From the cell containing the given text, extract its center point as [X, Y] coordinate. 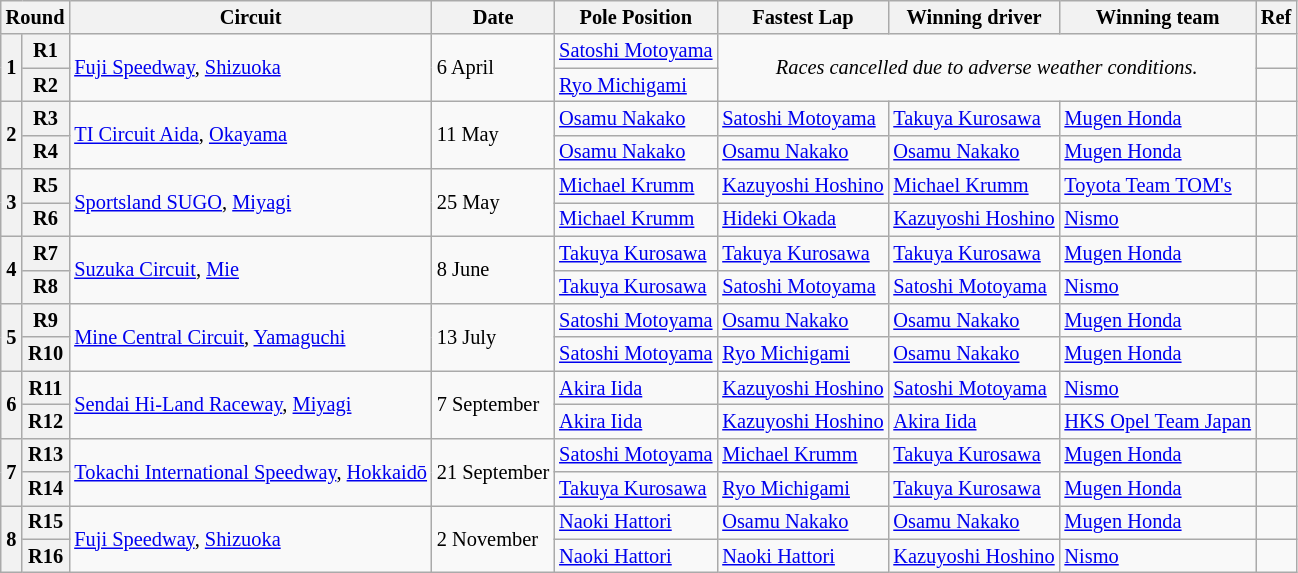
Winning driver [974, 17]
6 [12, 404]
Suzuka Circuit, Mie [250, 270]
R15 [46, 522]
R10 [46, 354]
7 September [493, 404]
21 September [493, 472]
TI Circuit Aida, Okayama [250, 134]
Hideki Okada [802, 219]
R11 [46, 388]
HKS Opel Team Japan [1158, 421]
Races cancelled due to adverse weather conditions. [986, 68]
Pole Position [636, 17]
7 [12, 472]
Sportsland SUGO, Miyagi [250, 202]
R4 [46, 152]
R14 [46, 489]
R6 [46, 219]
2 [12, 134]
R3 [46, 118]
Date [493, 17]
4 [12, 270]
8 [12, 538]
R16 [46, 556]
R2 [46, 85]
Mine Central Circuit, Yamaguchi [250, 336]
R12 [46, 421]
R13 [46, 455]
5 [12, 336]
3 [12, 202]
6 April [493, 68]
2 November [493, 538]
R9 [46, 320]
13 July [493, 336]
R5 [46, 186]
R1 [46, 51]
1 [12, 68]
Tokachi International Speedway, Hokkaidō [250, 472]
25 May [493, 202]
Circuit [250, 17]
Fastest Lap [802, 17]
Winning team [1158, 17]
8 June [493, 270]
Toyota Team TOM's [1158, 186]
Sendai Hi-Land Raceway, Miyagi [250, 404]
11 May [493, 134]
Ref [1276, 17]
Round [36, 17]
R8 [46, 287]
R7 [46, 253]
